Extract the [X, Y] coordinate from the center of the cell holding the provided text.  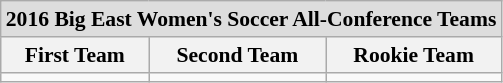
First Team [75, 55]
Second Team [238, 55]
Rookie Team [414, 55]
2016 Big East Women's Soccer All-Conference Teams [252, 19]
